Find where the given text appears and provide that cell's center as (x, y) coordinate. 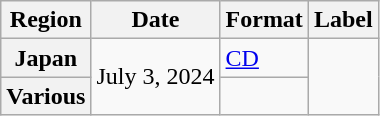
CD (264, 58)
Label (343, 20)
Japan (46, 58)
Region (46, 20)
Various (46, 96)
July 3, 2024 (156, 77)
Format (264, 20)
Date (156, 20)
